Return the [X, Y] coordinate for the center point of the cell that contains the specified text.  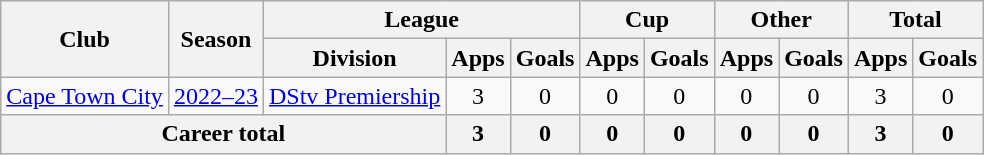
Total [915, 20]
Other [781, 20]
Club [85, 39]
Division [354, 58]
Cape Town City [85, 96]
2022–23 [216, 96]
Career total [224, 134]
League [422, 20]
Season [216, 39]
DStv Premiership [354, 96]
Cup [647, 20]
